Provide the (X, Y) coordinate of the cell's center where the given text is located.  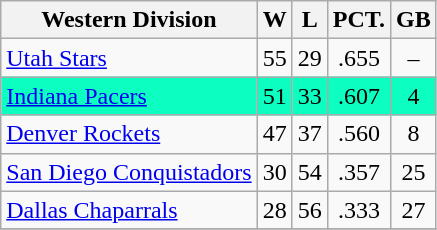
47 (274, 134)
55 (274, 58)
.655 (358, 58)
51 (274, 96)
W (274, 20)
.333 (358, 210)
San Diego Conquistadors (129, 172)
33 (310, 96)
29 (310, 58)
PCT. (358, 20)
.607 (358, 96)
56 (310, 210)
Indiana Pacers (129, 96)
L (310, 20)
54 (310, 172)
8 (414, 134)
Dallas Chaparrals (129, 210)
30 (274, 172)
37 (310, 134)
28 (274, 210)
Western Division (129, 20)
4 (414, 96)
Denver Rockets (129, 134)
27 (414, 210)
– (414, 58)
.560 (358, 134)
GB (414, 20)
.357 (358, 172)
25 (414, 172)
Utah Stars (129, 58)
